Provide the (X, Y) coordinate of the cell's center where the given text is located.  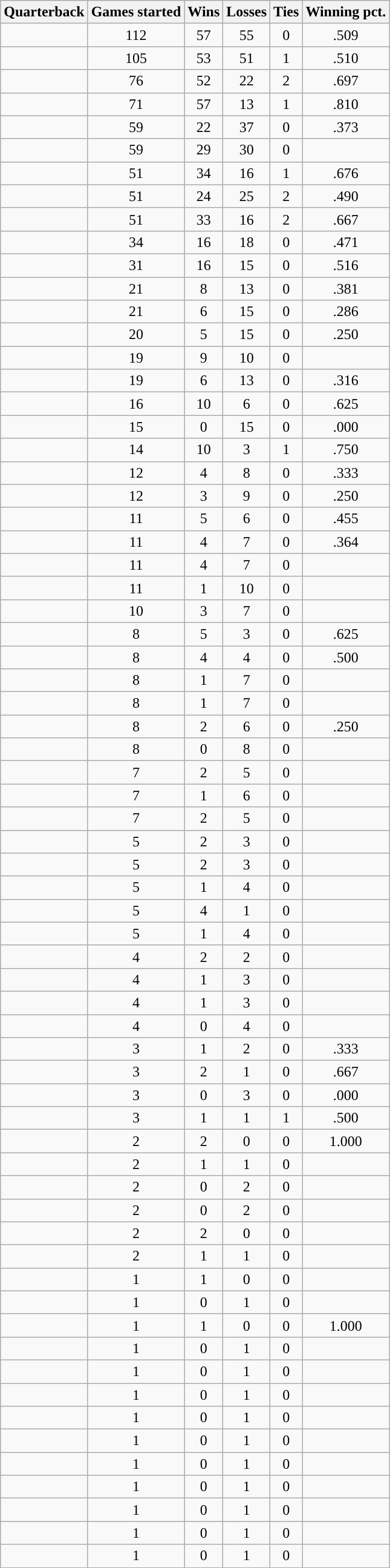
20 (136, 335)
.509 (346, 35)
.364 (346, 542)
25 (247, 196)
55 (247, 35)
.697 (346, 81)
.516 (346, 265)
.373 (346, 127)
Games started (136, 12)
.676 (346, 173)
33 (204, 219)
.455 (346, 519)
.490 (346, 196)
18 (247, 242)
.810 (346, 104)
.471 (346, 242)
24 (204, 196)
.381 (346, 289)
29 (204, 150)
112 (136, 35)
Wins (204, 12)
Winning pct. (346, 12)
.510 (346, 58)
53 (204, 58)
Ties (287, 12)
52 (204, 81)
.316 (346, 381)
71 (136, 104)
.286 (346, 312)
105 (136, 58)
Quarterback (44, 12)
.750 (346, 450)
76 (136, 81)
31 (136, 265)
14 (136, 450)
Losses (247, 12)
30 (247, 150)
37 (247, 127)
